Detect which cell encompasses the target text, then output its [X, Y] center coordinate. 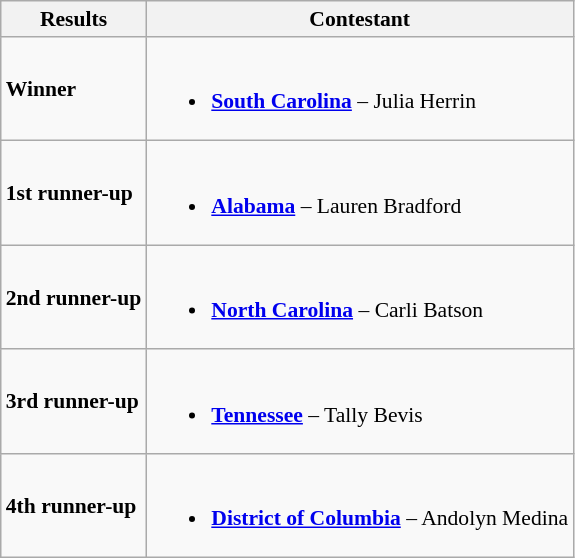
Winner [74, 89]
3rd runner-up [74, 402]
Results [74, 19]
North Carolina – Carli Batson [360, 297]
District of Columbia – Andolyn Medina [360, 506]
4th runner-up [74, 506]
2nd runner-up [74, 297]
South Carolina – Julia Herrin [360, 89]
Tennessee – Tally Bevis [360, 402]
Contestant [360, 19]
Alabama – Lauren Bradford [360, 193]
1st runner-up [74, 193]
